Search for the cell housing the specified text and yield its (X, Y) center coordinate. 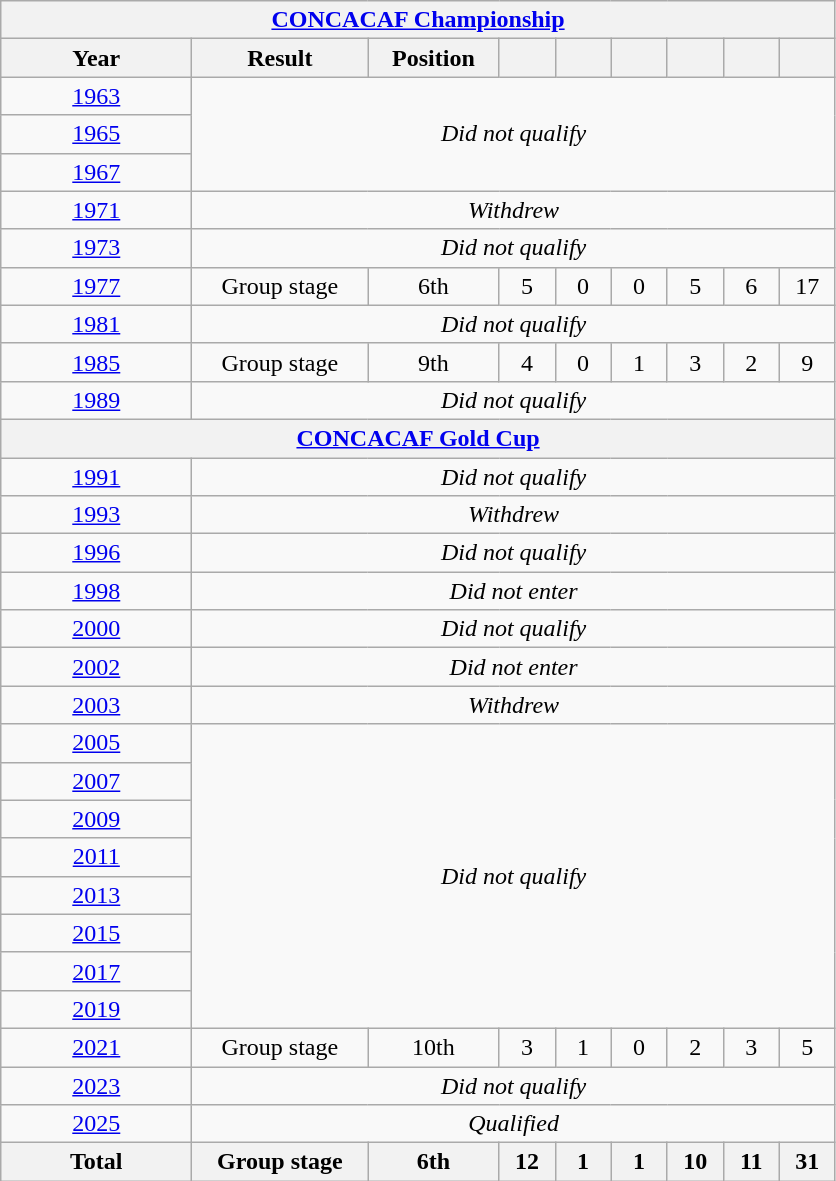
2009 (96, 819)
9th (434, 362)
31 (807, 1162)
17 (807, 286)
1998 (96, 591)
CONCACAF Gold Cup (418, 438)
1981 (96, 324)
2013 (96, 895)
9 (807, 362)
11 (751, 1162)
1967 (96, 172)
1991 (96, 477)
1973 (96, 248)
2011 (96, 857)
CONCACAF Championship (418, 20)
Total (96, 1162)
1977 (96, 286)
2015 (96, 933)
4 (527, 362)
1996 (96, 553)
2003 (96, 705)
2005 (96, 743)
1963 (96, 96)
Year (96, 58)
2002 (96, 667)
2023 (96, 1085)
1965 (96, 134)
Position (434, 58)
2025 (96, 1124)
2017 (96, 971)
12 (527, 1162)
10th (434, 1047)
1993 (96, 515)
Qualified (514, 1124)
Result (280, 58)
6 (751, 286)
10 (695, 1162)
2000 (96, 629)
1989 (96, 400)
1971 (96, 210)
1985 (96, 362)
2007 (96, 781)
2019 (96, 1009)
2021 (96, 1047)
